Pinpoint the cell where the given text exists, returning its [X, Y] midpoint coordinate. 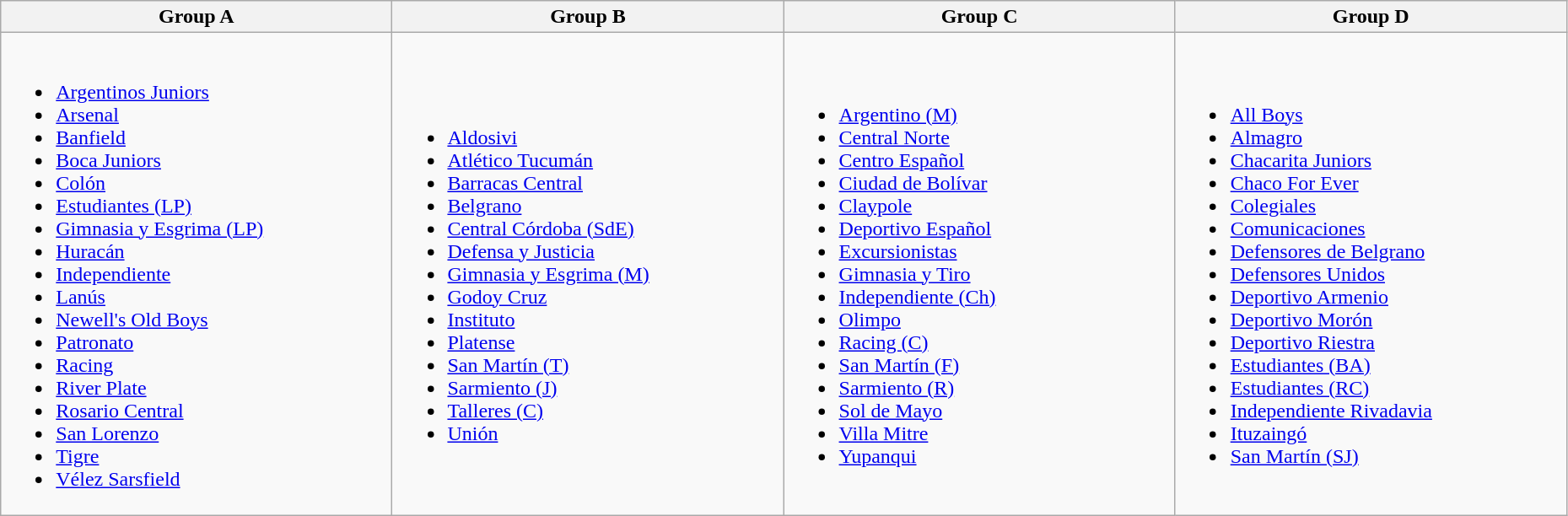
Group C [979, 17]
Group A [197, 17]
Group D [1371, 17]
Group B [588, 17]
